Provide the [X, Y] coordinate of the cell's center where the given text is located.  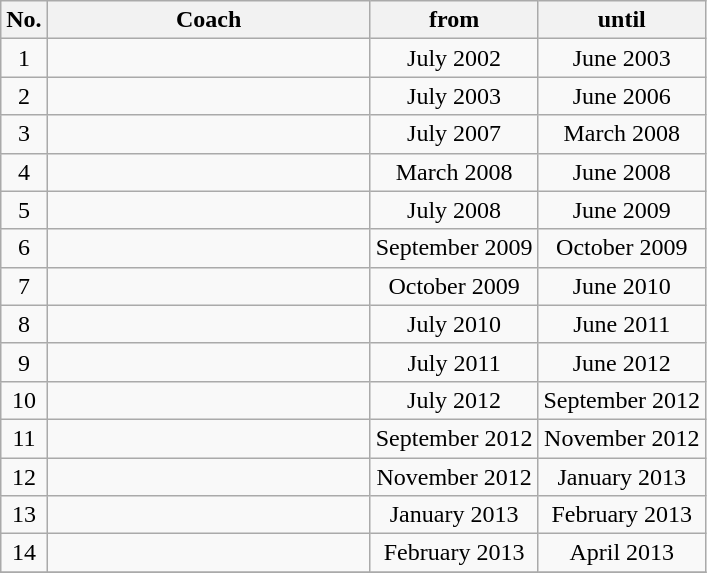
July 2002 [454, 58]
4 [24, 172]
13 [24, 515]
June 2012 [622, 362]
2 [24, 96]
10 [24, 400]
July 2010 [454, 324]
June 2010 [622, 286]
June 2008 [622, 172]
April 2013 [622, 553]
11 [24, 438]
June 2009 [622, 210]
12 [24, 477]
June 2006 [622, 96]
July 2007 [454, 134]
July 2003 [454, 96]
No. [24, 20]
1 [24, 58]
14 [24, 553]
3 [24, 134]
from [454, 20]
8 [24, 324]
July 2011 [454, 362]
7 [24, 286]
September 2009 [454, 248]
5 [24, 210]
until [622, 20]
June 2003 [622, 58]
June 2011 [622, 324]
Coach [208, 20]
July 2012 [454, 400]
9 [24, 362]
July 2008 [454, 210]
6 [24, 248]
